Provide the [X, Y] coordinate of the cell's center where the given text is located.  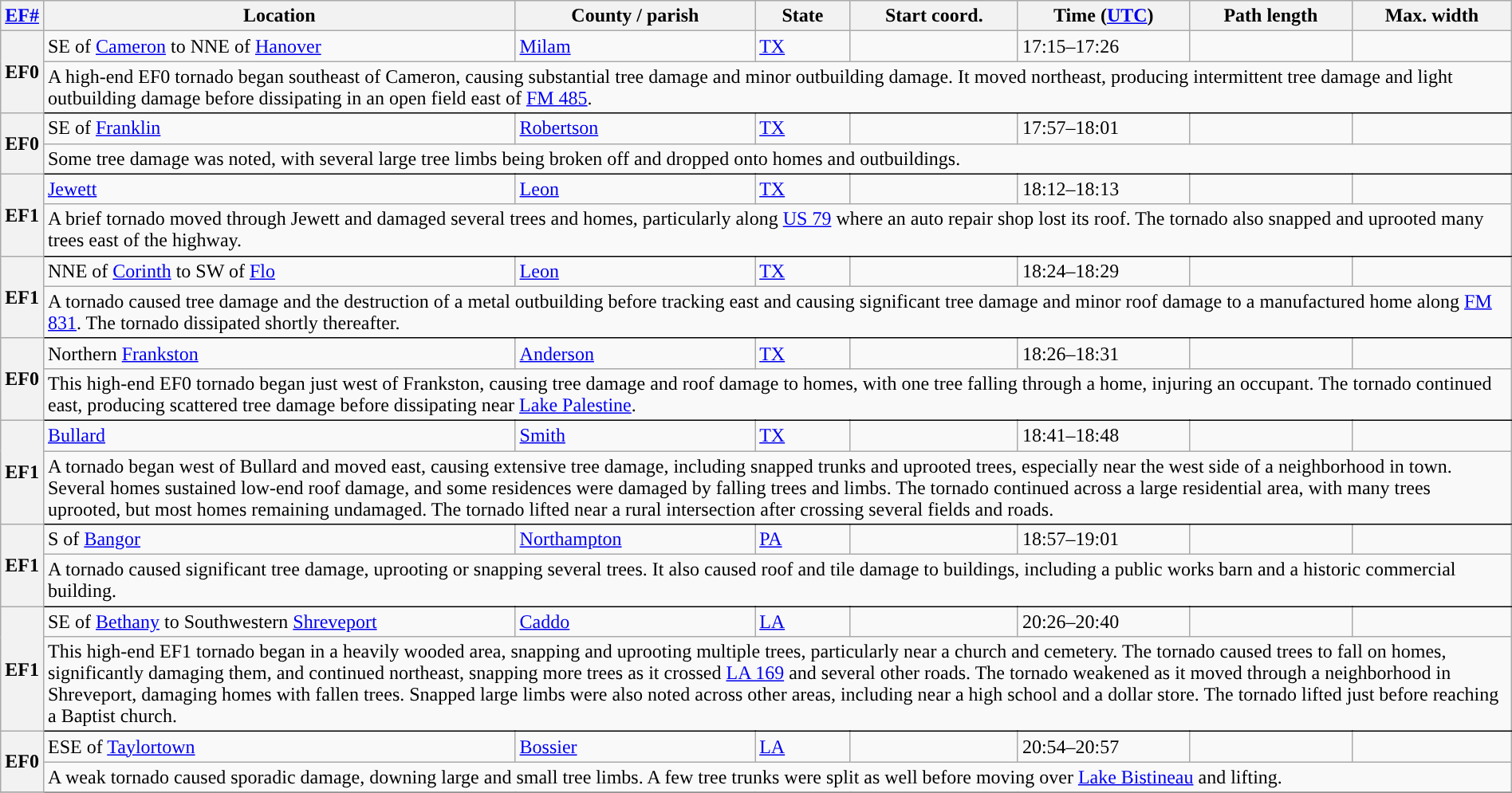
Smith [635, 435]
20:54–20:57 [1104, 747]
Bossier [635, 747]
Bullard [279, 435]
ESE of Taylortown [279, 747]
17:57–18:01 [1104, 128]
18:12–18:13 [1104, 189]
SE of Bethany to Southwestern Shreveport [279, 622]
S of Bangor [279, 540]
17:15–17:26 [1104, 46]
Northern Frankston [279, 353]
Max. width [1432, 16]
Jewett [279, 189]
Start coord. [934, 16]
20:26–20:40 [1104, 622]
SE of Cameron to NNE of Hanover [279, 46]
18:57–19:01 [1104, 540]
Robertson [635, 128]
Time (UTC) [1104, 16]
State [803, 16]
Northampton [635, 540]
Anderson [635, 353]
18:41–18:48 [1104, 435]
18:24–18:29 [1104, 271]
Location [279, 16]
PA [803, 540]
Caddo [635, 622]
Milam [635, 46]
Path length [1270, 16]
County / parish [635, 16]
18:26–18:31 [1104, 353]
SE of Franklin [279, 128]
EF# [22, 16]
NNE of Corinth to SW of Flo [279, 271]
Some tree damage was noted, with several large tree limbs being broken off and dropped onto homes and outbuildings. [777, 159]
